From the cell containing the given text, extract its center point as [x, y] coordinate. 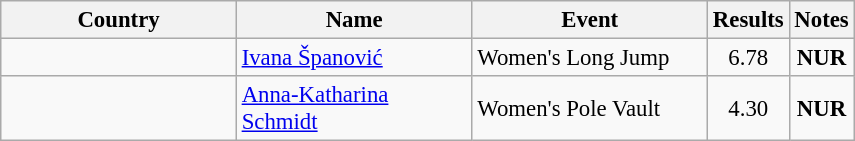
Results [748, 20]
Country [119, 20]
6.78 [748, 58]
4.30 [748, 108]
Name [354, 20]
Anna-Katharina Schmidt [354, 108]
Event [590, 20]
Women's Long Jump [590, 58]
Women's Pole Vault [590, 108]
Notes [822, 20]
Ivana Španović [354, 58]
